Determine the (X, Y) coordinate at the center of the cell enclosing the given text.  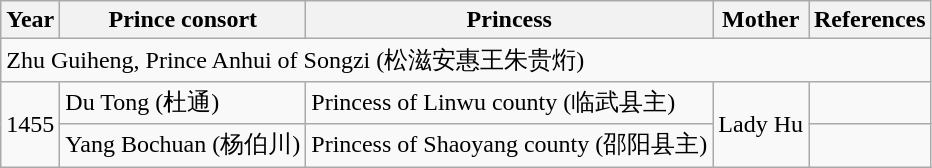
Prince consort (183, 20)
Princess of Linwu county (临武县主) (510, 102)
Princess of Shaoyang county (邵阳县主) (510, 146)
Zhu Guiheng, Prince Anhui of Songzi (松滋安惠王朱贵烆) (466, 60)
Du Tong (杜通) (183, 102)
References (870, 20)
Year (30, 20)
Lady Hu (761, 124)
Mother (761, 20)
Princess (510, 20)
1455 (30, 124)
Yang Bochuan (杨伯川) (183, 146)
